Return the (X, Y) coordinate for the center point of the cell that contains the specified text.  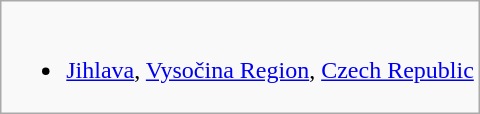
Jihlava, Vysočina Region, Czech Republic (240, 58)
